Determine the (X, Y) coordinate at the center of the cell enclosing the given text.  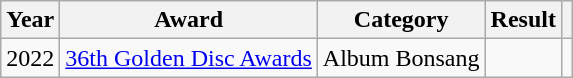
Album Bonsang (401, 58)
2022 (30, 58)
Result (523, 20)
Category (401, 20)
Year (30, 20)
36th Golden Disc Awards (189, 58)
Award (189, 20)
